Detect which cell encompasses the target text, then output its (x, y) center coordinate. 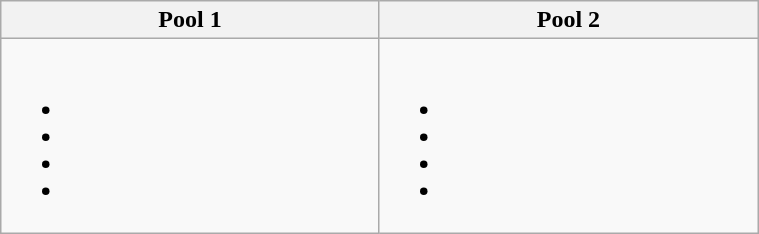
Pool 1 (190, 20)
Pool 2 (568, 20)
